Pinpoint the cell where the given text exists, returning its [x, y] midpoint coordinate. 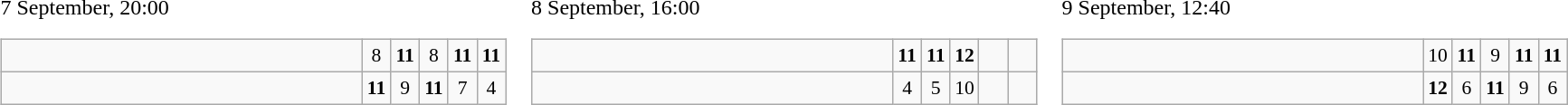
5 [936, 88]
7 [462, 88]
